From the cell containing the given text, extract its center point as [X, Y] coordinate. 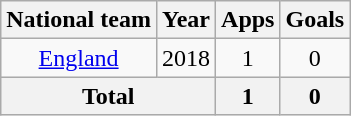
Year [186, 20]
England [79, 58]
National team [79, 20]
Total [108, 96]
Apps [248, 20]
2018 [186, 58]
Goals [315, 20]
